Capture the cell that displays the provided text and extract its [x, y] central coordinate. 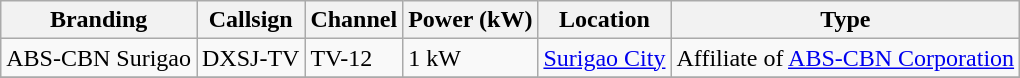
DXSJ-TV [250, 58]
1 kW [470, 58]
Branding [99, 20]
Power (kW) [470, 20]
Location [604, 20]
Callsign [250, 20]
Channel [354, 20]
TV-12 [354, 58]
Surigao City [604, 58]
ABS-CBN Surigao [99, 58]
Affiliate of ABS-CBN Corporation [846, 58]
Type [846, 20]
